Return (x, y) of the center of cell containing provided text 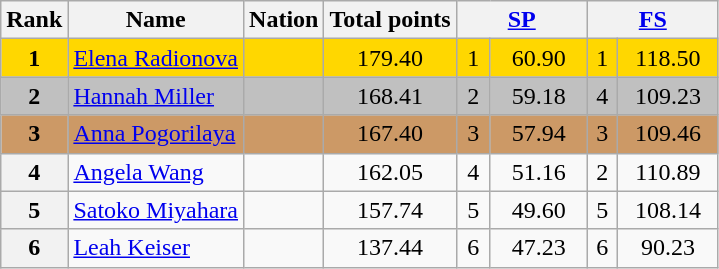
47.23 (538, 248)
49.60 (538, 210)
Angela Wang (156, 172)
60.90 (538, 58)
Name (156, 20)
110.89 (668, 172)
168.41 (390, 96)
109.46 (668, 134)
157.74 (390, 210)
90.23 (668, 248)
Total points (390, 20)
57.94 (538, 134)
Hannah Miller (156, 96)
167.40 (390, 134)
Elena Radionova (156, 58)
SP (522, 20)
Anna Pogorilaya (156, 134)
Nation (284, 20)
162.05 (390, 172)
179.40 (390, 58)
118.50 (668, 58)
FS (652, 20)
109.23 (668, 96)
51.16 (538, 172)
108.14 (668, 210)
Rank (34, 20)
Leah Keiser (156, 248)
137.44 (390, 248)
Satoko Miyahara (156, 210)
59.18 (538, 96)
